Return the (X, Y) coordinate for the center point of the cell that contains the specified text.  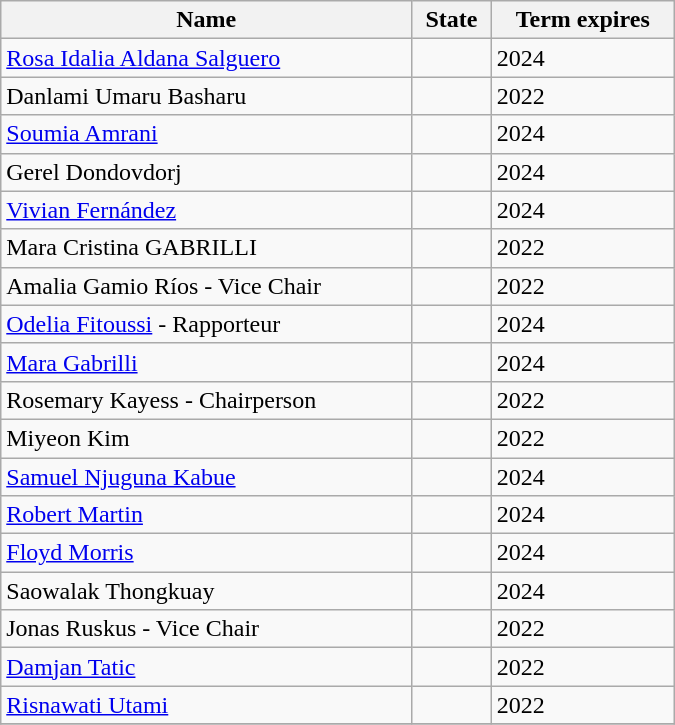
Saowalak Thongkuay (206, 591)
Floyd Morris (206, 553)
Miyeon Kim (206, 438)
Jonas Ruskus - Vice Chair (206, 629)
Soumia Amrani (206, 134)
State (452, 20)
Mara Cristina GABRILLI (206, 248)
Robert Martin (206, 515)
Mara Gabrilli (206, 362)
Term expires (582, 20)
Gerel Dondovdorj (206, 172)
Rosa Idalia Aldana Salguero (206, 58)
Danlami Umaru Basharu (206, 96)
Risnawati Utami (206, 705)
Amalia Gamio Ríos - Vice Chair (206, 286)
Damjan Tatic (206, 667)
Odelia Fitoussi - Rapporteur (206, 324)
Vivian Fernández (206, 210)
Rosemary Kayess - Chairperson (206, 400)
Name (206, 20)
Samuel Njuguna Kabue (206, 477)
